From the cell containing the given text, extract its center point as [x, y] coordinate. 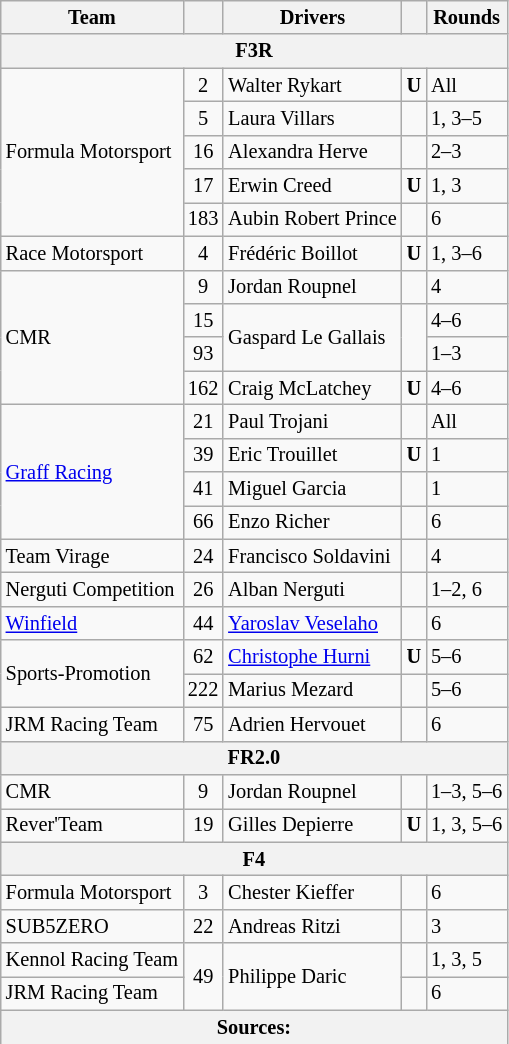
22 [203, 926]
21 [203, 421]
Gilles Depierre [312, 825]
Sources: [254, 1027]
Alexandra Herve [312, 152]
Aubin Robert Prince [312, 219]
Race Motorsport [92, 253]
Rever'Team [92, 825]
Yaroslav Veselaho [312, 623]
F3R [254, 51]
FR2.0 [254, 758]
Sports-Promotion [92, 674]
93 [203, 354]
5 [203, 118]
Eric Trouillet [312, 455]
15 [203, 320]
1–3, 5–6 [466, 791]
24 [203, 556]
Enzo Richer [312, 522]
Graff Racing [92, 472]
66 [203, 522]
16 [203, 152]
Francisco Soldavini [312, 556]
F4 [254, 859]
Winfield [92, 623]
Miguel Garcia [312, 489]
1, 3–6 [466, 253]
Marius Mezard [312, 690]
Alban Nerguti [312, 589]
1, 3, 5 [466, 960]
Chester Kieffer [312, 892]
26 [203, 589]
49 [203, 976]
222 [203, 690]
2 [203, 85]
Paul Trojani [312, 421]
Kennol Racing Team [92, 960]
183 [203, 219]
Andreas Ritzi [312, 926]
Laura Villars [312, 118]
39 [203, 455]
SUB5ZERO [92, 926]
162 [203, 388]
Philippe Daric [312, 976]
Team [92, 17]
Drivers [312, 17]
Craig McLatchey [312, 388]
1–2, 6 [466, 589]
19 [203, 825]
Erwin Creed [312, 186]
1, 3, 5–6 [466, 825]
75 [203, 724]
Walter Rykart [312, 85]
1–3 [466, 354]
Adrien Hervouet [312, 724]
Nerguti Competition [92, 589]
Frédéric Boillot [312, 253]
Christophe Hurni [312, 657]
Rounds [466, 17]
2–3 [466, 152]
62 [203, 657]
41 [203, 489]
Team Virage [92, 556]
1, 3–5 [466, 118]
44 [203, 623]
1, 3 [466, 186]
Gaspard Le Gallais [312, 336]
17 [203, 186]
